Return [X, Y] of the center of cell containing provided text 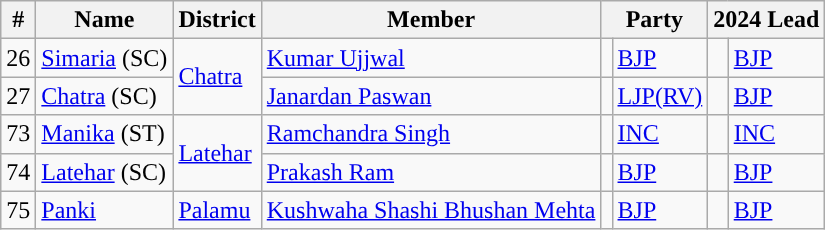
Latehar (SC) [104, 172]
75 [18, 210]
74 [18, 172]
27 [18, 96]
Latehar [217, 153]
Chatra [217, 77]
Prakash Ram [431, 172]
73 [18, 134]
Party [654, 20]
Janardan Paswan [431, 96]
Palamu [217, 210]
26 [18, 58]
District [217, 20]
# [18, 20]
Ramchandra Singh [431, 134]
Panki [104, 210]
2024 Lead [766, 20]
Manika (ST) [104, 134]
Kumar Ujjwal [431, 58]
Member [431, 20]
Simaria (SC) [104, 58]
Name [104, 20]
LJP(RV) [660, 96]
Chatra (SC) [104, 96]
Kushwaha Shashi Bhushan Mehta [431, 210]
